Determine the [x, y] coordinate at the center of the cell enclosing the given text.  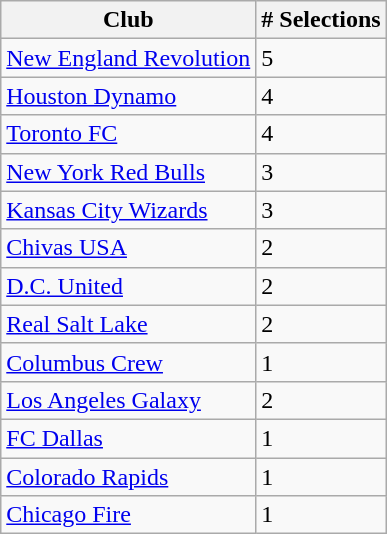
Colorado Rapids [128, 477]
Houston Dynamo [128, 96]
D.C. United [128, 286]
Toronto FC [128, 134]
Chivas USA [128, 248]
New England Revolution [128, 58]
FC Dallas [128, 438]
Columbus Crew [128, 362]
Kansas City Wizards [128, 210]
Chicago Fire [128, 515]
New York Red Bulls [128, 172]
# Selections [321, 20]
Los Angeles Galaxy [128, 400]
5 [321, 58]
Club [128, 20]
Real Salt Lake [128, 324]
